Provide the [X, Y] coordinate of the cell's center where the given text is located.  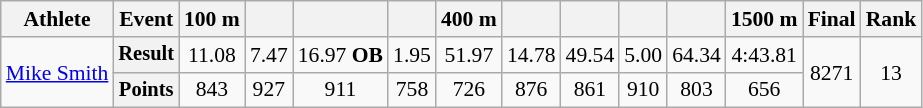
927 [269, 90]
758 [412, 90]
843 [212, 90]
16.97 OB [340, 55]
803 [696, 90]
64.34 [696, 55]
Final [832, 19]
5.00 [643, 55]
Points [146, 90]
100 m [212, 19]
11.08 [212, 55]
51.97 [469, 55]
400 m [469, 19]
14.78 [532, 55]
Rank [892, 19]
876 [532, 90]
Mike Smith [58, 72]
726 [469, 90]
656 [764, 90]
Event [146, 19]
1500 m [764, 19]
7.47 [269, 55]
861 [590, 90]
49.54 [590, 55]
8271 [832, 72]
13 [892, 72]
4:43.81 [764, 55]
910 [643, 90]
Result [146, 55]
1.95 [412, 55]
Athlete [58, 19]
911 [340, 90]
